Scan for the cell matching the given text and deliver its [X, Y] coordinate at center. 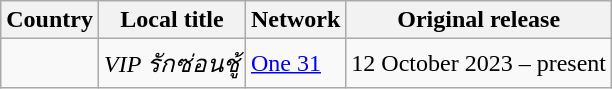
Network [295, 20]
12 October 2023 – present [479, 64]
One 31 [295, 64]
VIP รักซ่อนชู้ [172, 64]
Original release [479, 20]
Local title [172, 20]
Country [50, 20]
